Extract the (x, y) coordinate from the center of the cell holding the provided text.  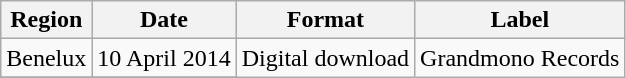
Date (164, 20)
Region (46, 20)
Grandmono Records (520, 58)
10 April 2014 (164, 58)
Label (520, 20)
Digital download (325, 58)
Format (325, 20)
Benelux (46, 58)
